Identify which cell holds the provided text, then report its [x, y] central coordinate. 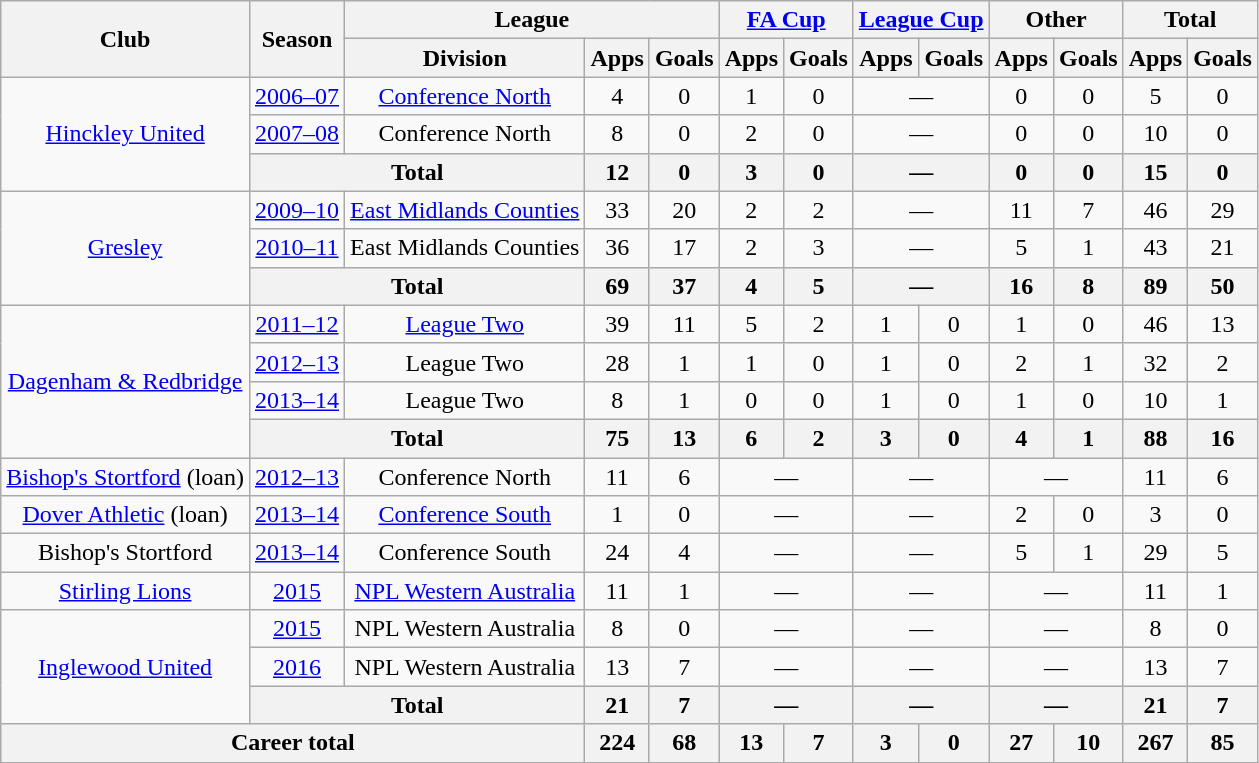
Hinckley United [126, 134]
Dover Athletic (loan) [126, 515]
36 [617, 248]
27 [1021, 743]
Career total [293, 743]
75 [617, 438]
43 [1155, 248]
Bishop's Stortford [126, 553]
37 [684, 286]
85 [1223, 743]
Other [1056, 20]
12 [617, 172]
24 [617, 553]
League Cup [921, 20]
Season [296, 39]
267 [1155, 743]
224 [617, 743]
Bishop's Stortford (loan) [126, 477]
15 [1155, 172]
28 [617, 362]
2011–12 [296, 324]
2007–08 [296, 134]
Division [465, 58]
FA Cup [786, 20]
17 [684, 248]
League [532, 20]
89 [1155, 286]
Stirling Lions [126, 591]
2016 [296, 667]
2010–11 [296, 248]
Gresley [126, 248]
Club [126, 39]
Dagenham & Redbridge [126, 381]
2006–07 [296, 96]
2009–10 [296, 210]
20 [684, 210]
Inglewood United [126, 667]
69 [617, 286]
50 [1223, 286]
33 [617, 210]
39 [617, 324]
68 [684, 743]
32 [1155, 362]
88 [1155, 438]
